Locate the cell with the specified text and output its [x, y] center coordinate. 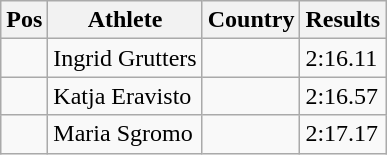
2:17.17 [343, 134]
Athlete [125, 20]
2:16.11 [343, 58]
Katja Eravisto [125, 96]
Country [251, 20]
Pos [24, 20]
Results [343, 20]
Maria Sgromo [125, 134]
Ingrid Grutters [125, 58]
2:16.57 [343, 96]
